Output the (X, Y) coordinate of the center of the cell containing the given text.  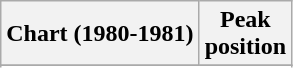
Chart (1980-1981) (100, 34)
Peakposition (245, 34)
